Return the (X, Y) coordinate for the center point of the cell that contains the specified text.  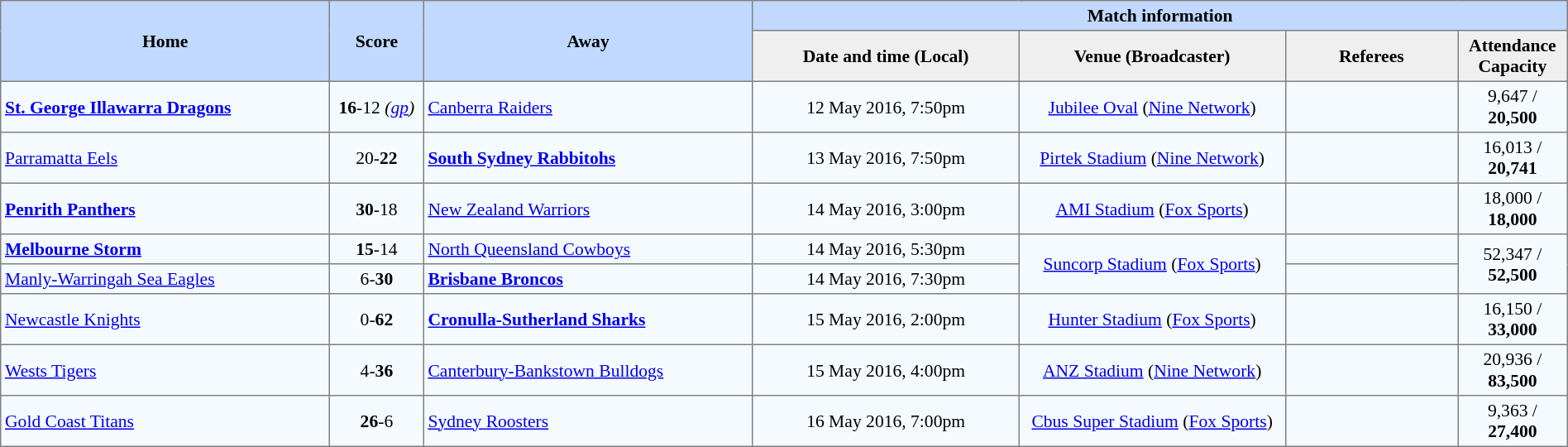
14 May 2016, 5:30pm (886, 249)
4-36 (377, 370)
AMI Stadium (Fox Sports) (1152, 209)
Score (377, 41)
Melbourne Storm (165, 249)
Jubilee Oval (Nine Network) (1152, 107)
South Sydney Rabbitohs (588, 158)
26-6 (377, 421)
30-18 (377, 209)
16,013 / 20,741 (1513, 158)
Canberra Raiders (588, 107)
14 May 2016, 3:00pm (886, 209)
Cbus Super Stadium (Fox Sports) (1152, 421)
New Zealand Warriors (588, 209)
20-22 (377, 158)
9,647 / 20,500 (1513, 107)
Hunter Stadium (Fox Sports) (1152, 320)
16,150 / 33,000 (1513, 320)
Pirtek Stadium (Nine Network) (1152, 158)
Gold Coast Titans (165, 421)
14 May 2016, 7:30pm (886, 279)
Attendance Capacity (1513, 56)
Cronulla-Sutherland Sharks (588, 320)
Referees (1371, 56)
6-30 (377, 279)
Manly-Warringah Sea Eagles (165, 279)
Penrith Panthers (165, 209)
Match information (1159, 16)
St. George Illawarra Dragons (165, 107)
Brisbane Broncos (588, 279)
16-12 (gp) (377, 107)
12 May 2016, 7:50pm (886, 107)
Sydney Roosters (588, 421)
Date and time (Local) (886, 56)
15-14 (377, 249)
15 May 2016, 2:00pm (886, 320)
ANZ Stadium (Nine Network) (1152, 370)
Suncorp Stadium (Fox Sports) (1152, 264)
18,000 / 18,000 (1513, 209)
Home (165, 41)
0-62 (377, 320)
Wests Tigers (165, 370)
North Queensland Cowboys (588, 249)
Venue (Broadcaster) (1152, 56)
Parramatta Eels (165, 158)
20,936 / 83,500 (1513, 370)
9,363 / 27,400 (1513, 421)
15 May 2016, 4:00pm (886, 370)
Newcastle Knights (165, 320)
Canterbury-Bankstown Bulldogs (588, 370)
Away (588, 41)
52,347 / 52,500 (1513, 264)
16 May 2016, 7:00pm (886, 421)
13 May 2016, 7:50pm (886, 158)
